Extract the [x, y] coordinate from the center of the cell holding the provided text.  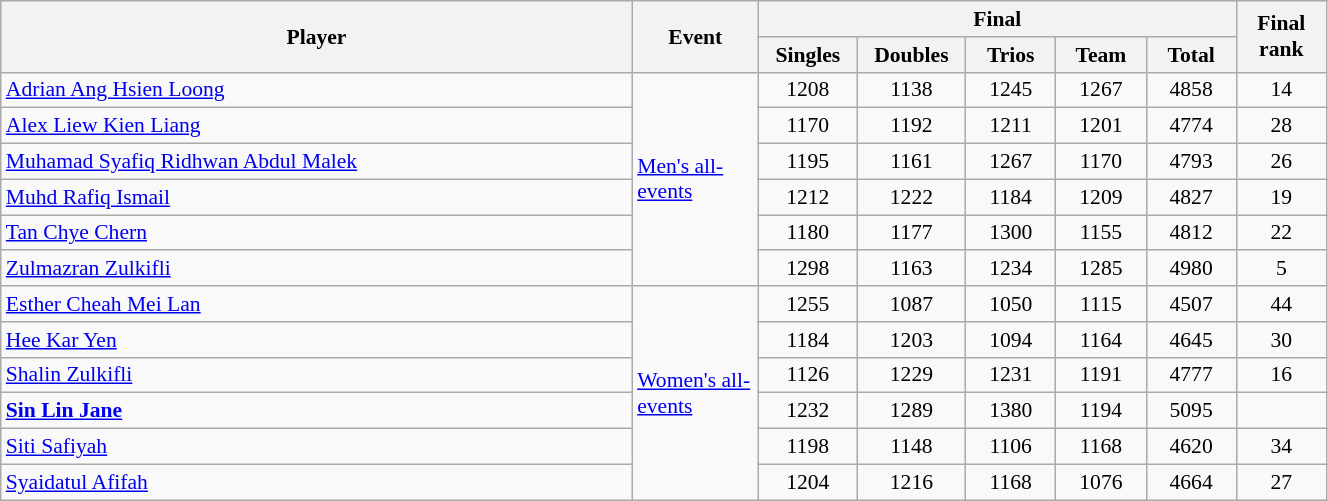
1192 [911, 126]
1298 [808, 269]
1380 [1011, 411]
Women's all-events [695, 393]
1138 [911, 90]
1208 [808, 90]
Alex Liew Kien Liang [316, 126]
4793 [1191, 162]
1126 [808, 375]
34 [1281, 447]
Tan Chye Chern [316, 233]
Men's all-events [695, 179]
4507 [1191, 304]
Shalin Zulkifli [316, 375]
Final rank [1281, 36]
1177 [911, 233]
30 [1281, 340]
1161 [911, 162]
1106 [1011, 447]
14 [1281, 90]
1209 [1101, 197]
1222 [911, 197]
1155 [1101, 233]
1255 [808, 304]
4620 [1191, 447]
Player [316, 36]
1198 [808, 447]
4774 [1191, 126]
1289 [911, 411]
Esther Cheah Mei Lan [316, 304]
1087 [911, 304]
Syaidatul Afifah [316, 482]
1076 [1101, 482]
16 [1281, 375]
4777 [1191, 375]
1234 [1011, 269]
1194 [1101, 411]
Muhamad Syafiq Ridhwan Abdul Malek [316, 162]
1191 [1101, 375]
Hee Kar Yen [316, 340]
1216 [911, 482]
44 [1281, 304]
1232 [808, 411]
Siti Safiyah [316, 447]
Total [1191, 55]
4827 [1191, 197]
1164 [1101, 340]
1195 [808, 162]
26 [1281, 162]
1212 [808, 197]
1148 [911, 447]
1211 [1011, 126]
Adrian Ang Hsien Loong [316, 90]
27 [1281, 482]
Zulmazran Zulkifli [316, 269]
Sin Lin Jane [316, 411]
4858 [1191, 90]
1285 [1101, 269]
1180 [808, 233]
22 [1281, 233]
4645 [1191, 340]
Final [997, 19]
4812 [1191, 233]
Doubles [911, 55]
1201 [1101, 126]
1203 [911, 340]
1050 [1011, 304]
1300 [1011, 233]
Event [695, 36]
5095 [1191, 411]
4980 [1191, 269]
Trios [1011, 55]
1115 [1101, 304]
Team [1101, 55]
1245 [1011, 90]
Muhd Rafiq Ismail [316, 197]
28 [1281, 126]
1204 [808, 482]
4664 [1191, 482]
1231 [1011, 375]
1163 [911, 269]
1229 [911, 375]
Singles [808, 55]
1094 [1011, 340]
5 [1281, 269]
19 [1281, 197]
